Search for the cell housing the specified text and yield its [x, y] center coordinate. 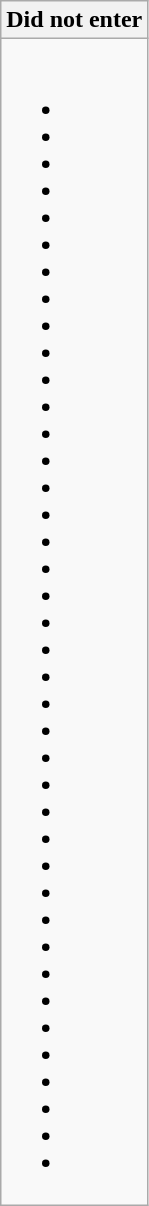
Did not enter [74, 20]
